Pinpoint the cell where the given text exists, returning its [X, Y] midpoint coordinate. 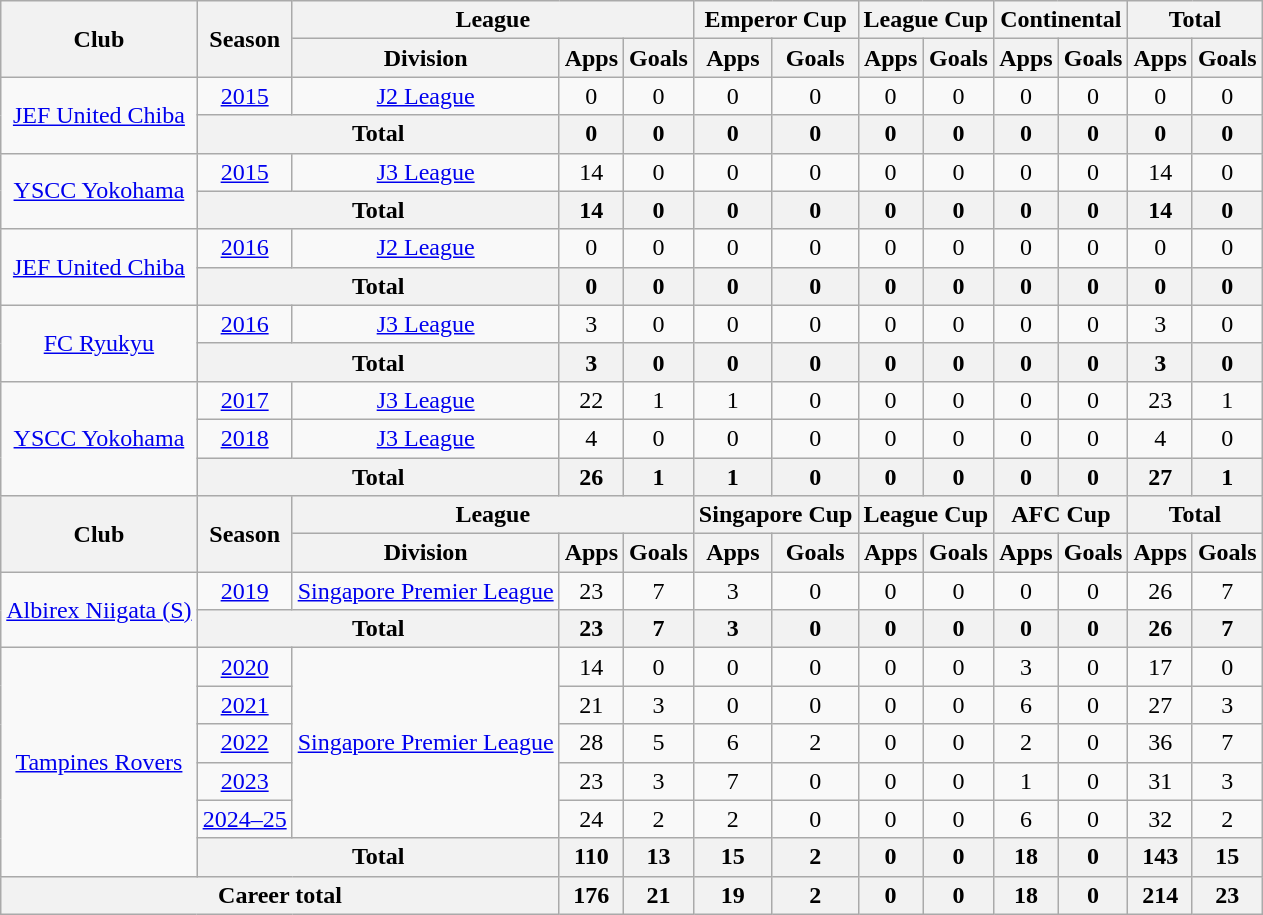
17 [1160, 667]
5 [659, 743]
143 [1160, 857]
2021 [244, 705]
Tampines Rovers [99, 762]
2017 [244, 400]
28 [591, 743]
24 [591, 819]
Career total [280, 895]
176 [591, 895]
Albirex Niigata (S) [99, 610]
31 [1160, 781]
2023 [244, 781]
22 [591, 400]
Singapore Cup [776, 515]
AFC Cup [1061, 515]
2020 [244, 667]
13 [659, 857]
2019 [244, 591]
214 [1160, 895]
Emperor Cup [776, 20]
32 [1160, 819]
36 [1160, 743]
19 [732, 895]
2018 [244, 438]
2022 [244, 743]
FC Ryukyu [99, 343]
Continental [1061, 20]
2024–25 [244, 819]
110 [591, 857]
